Determine the (x, y) coordinate at the center of the cell enclosing the given text.  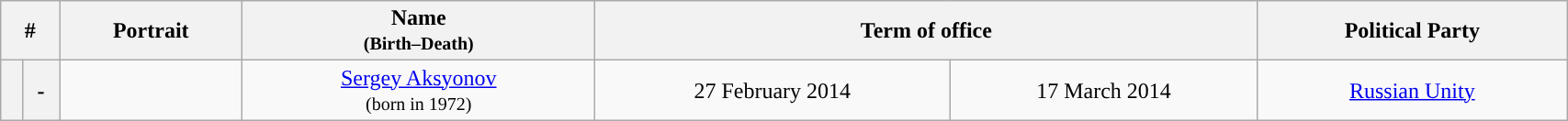
Russian Unity (1413, 90)
27 February 2014 (773, 90)
17 March 2014 (1104, 90)
- (40, 90)
Sergey Aksyonov(born in 1972) (419, 90)
Political Party (1413, 31)
Portrait (151, 31)
Term of office (926, 31)
Name(Birth–Death) (419, 31)
# (30, 31)
